Pinpoint the cell where the given text exists, returning its [X, Y] midpoint coordinate. 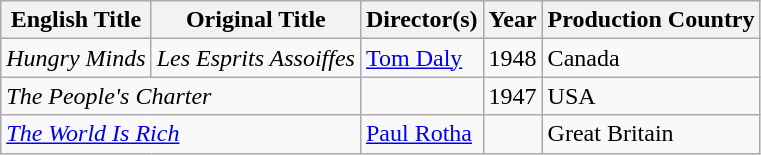
USA [651, 96]
Hungry Minds [76, 58]
Les Esprits Assoiffes [256, 58]
Original Title [256, 20]
Canada [651, 58]
Paul Rotha [422, 134]
The World Is Rich [181, 134]
English Title [76, 20]
Director(s) [422, 20]
Great Britain [651, 134]
Production Country [651, 20]
1948 [512, 58]
Year [512, 20]
The People's Charter [181, 96]
1947 [512, 96]
Tom Daly [422, 58]
